Search for the cell housing the specified text and yield its (x, y) center coordinate. 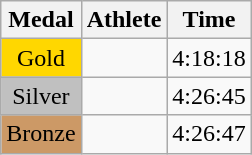
Gold (41, 58)
Time (209, 20)
4:18:18 (209, 58)
Medal (41, 20)
Bronze (41, 134)
Silver (41, 96)
Athlete (124, 20)
4:26:47 (209, 134)
4:26:45 (209, 96)
